Find where the given text appears and provide that cell's center as [x, y] coordinate. 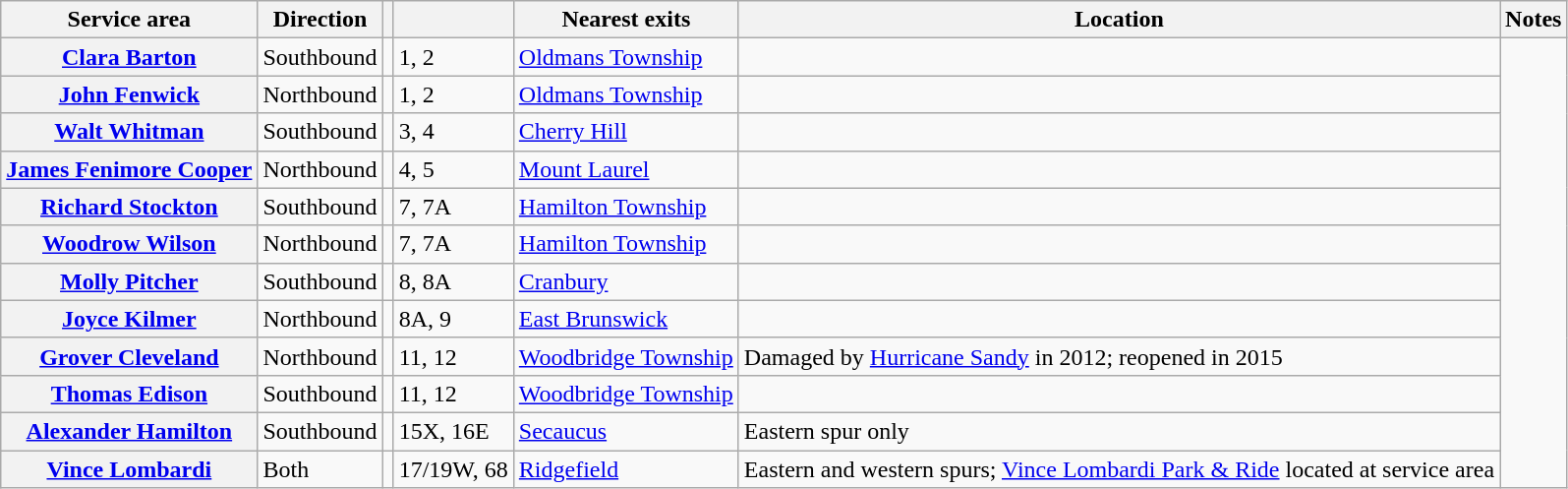
Ridgefield [625, 469]
Secaucus [625, 431]
Molly Pitcher [130, 281]
Alexander Hamilton [130, 431]
Clara Barton [130, 57]
John Fenwick [130, 94]
17/19W, 68 [453, 469]
Walt Whitman [130, 132]
James Fenimore Cooper [130, 169]
Cranbury [625, 281]
Service area [130, 20]
4, 5 [453, 169]
Woodrow Wilson [130, 244]
Vince Lombardi [130, 469]
Notes [1534, 20]
Richard Stockton [130, 207]
Thomas Edison [130, 394]
Mount Laurel [625, 169]
Joyce Kilmer [130, 319]
Cherry Hill [625, 132]
Nearest exits [625, 20]
8A, 9 [453, 319]
Eastern and western spurs; Vince Lombardi Park & Ride located at service area [1119, 469]
15X, 16E [453, 431]
Damaged by Hurricane Sandy in 2012; reopened in 2015 [1119, 356]
3, 4 [453, 132]
East Brunswick [625, 319]
Both [320, 469]
Eastern spur only [1119, 431]
Location [1119, 20]
Direction [320, 20]
Grover Cleveland [130, 356]
8, 8A [453, 281]
